Pinpoint the cell where the given text exists, returning its (X, Y) midpoint coordinate. 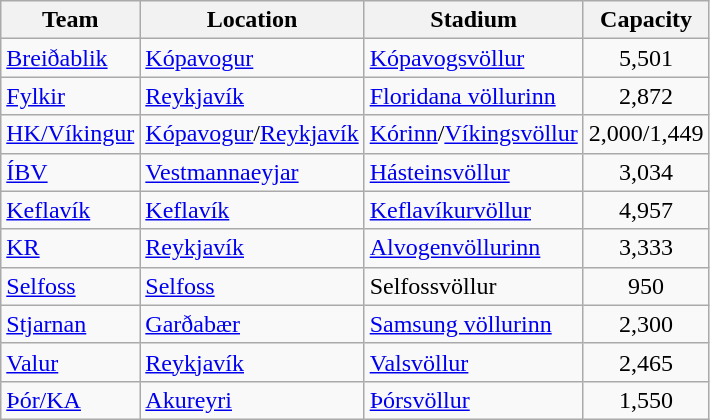
Valur (70, 362)
2,872 (646, 96)
Stjarnan (70, 324)
Floridana völlurinn (474, 96)
Stadium (474, 20)
Capacity (646, 20)
Keflavíkurvöllur (474, 210)
Þórsvöllur (474, 400)
Kópavogur/Reykjavík (252, 134)
950 (646, 286)
Fylkir (70, 96)
1,550 (646, 400)
4,957 (646, 210)
Hásteinsvöllur (474, 172)
Kópavogsvöllur (474, 58)
5,501 (646, 58)
2,465 (646, 362)
2,000/1,449 (646, 134)
Kórinn/Víkingsvöllur (474, 134)
Þór/KA (70, 400)
Selfossvöllur (474, 286)
Alvogenvöllurinn (474, 248)
Location (252, 20)
Team (70, 20)
Akureyri (252, 400)
ÍBV (70, 172)
Vestmannaeyjar (252, 172)
Valsvöllur (474, 362)
HK/Víkingur (70, 134)
3,333 (646, 248)
KR (70, 248)
Garðabær (252, 324)
Kópavogur (252, 58)
2,300 (646, 324)
Samsung völlurinn (474, 324)
3,034 (646, 172)
Breiðablik (70, 58)
